Search for the cell housing the specified text and yield its (x, y) center coordinate. 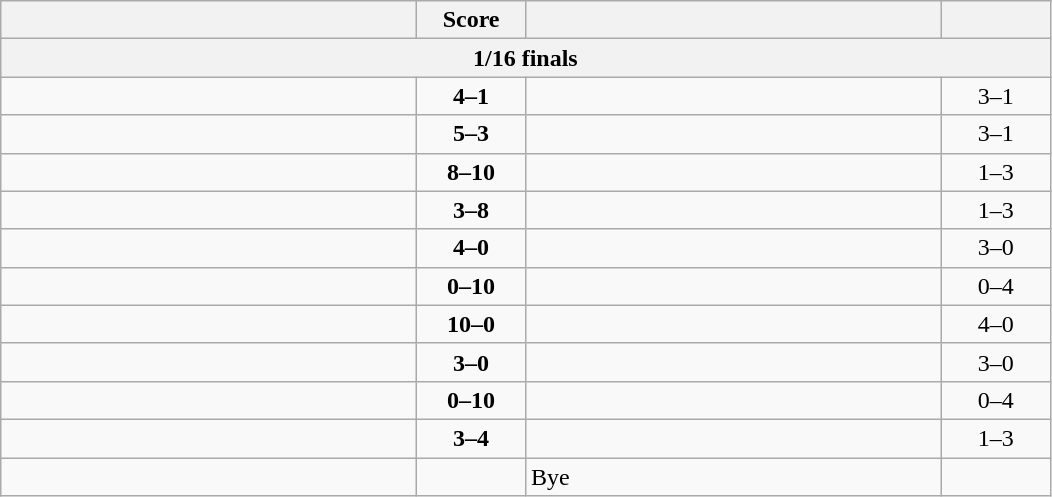
8–10 (472, 172)
10–0 (472, 324)
4–1 (472, 96)
3–8 (472, 210)
1/16 finals (526, 58)
3–4 (472, 438)
Bye (733, 477)
5–3 (472, 134)
Score (472, 20)
